From the cell containing the given text, extract its center point as (x, y) coordinate. 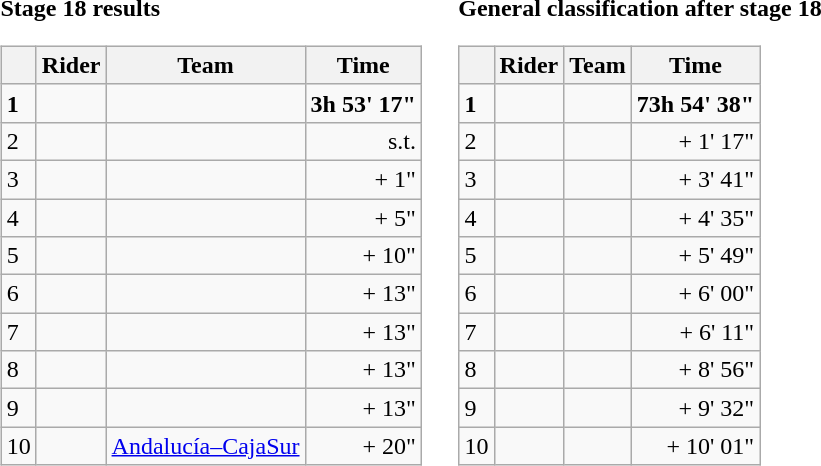
+ 9' 32" (695, 408)
+ 20" (363, 446)
+ 4' 35" (695, 217)
+ 3' 41" (695, 179)
s.t. (363, 141)
+ 6' 00" (695, 294)
+ 5" (363, 217)
+ 8' 56" (695, 370)
+ 6' 11" (695, 332)
73h 54' 38" (695, 103)
+ 10' 01" (695, 446)
3h 53' 17" (363, 103)
+ 1" (363, 179)
+ 10" (363, 256)
Andalucía–CajaSur (206, 446)
+ 5' 49" (695, 256)
+ 1' 17" (695, 141)
